Capture the cell that displays the provided text and extract its [x, y] central coordinate. 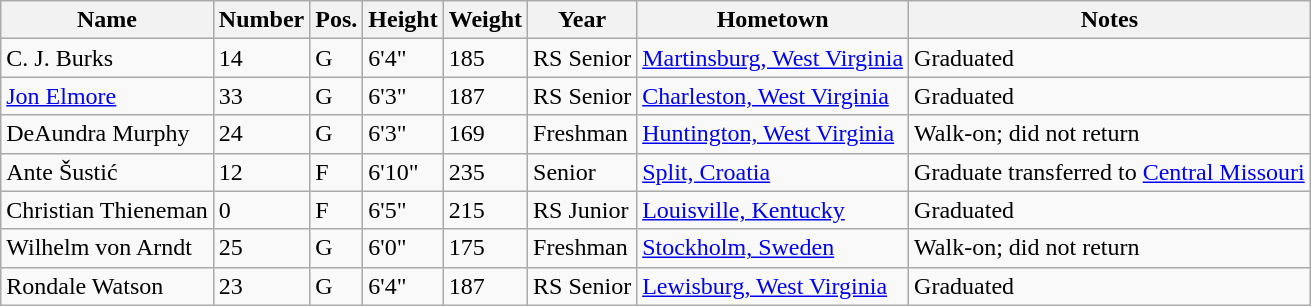
14 [261, 58]
Pos. [336, 20]
Ante Šustić [108, 172]
DeAundra Murphy [108, 134]
Lewisburg, West Virginia [773, 286]
23 [261, 286]
169 [485, 134]
Notes [1110, 20]
Louisville, Kentucky [773, 210]
Huntington, West Virginia [773, 134]
185 [485, 58]
Height [403, 20]
Jon Elmore [108, 96]
Name [108, 20]
Stockholm, Sweden [773, 248]
0 [261, 210]
Senior [582, 172]
Charleston, West Virginia [773, 96]
Rondale Watson [108, 286]
Number [261, 20]
C. J. Burks [108, 58]
RS Junior [582, 210]
175 [485, 248]
Split, Croatia [773, 172]
Christian Thieneman [108, 210]
Martinsburg, West Virginia [773, 58]
Wilhelm von Arndt [108, 248]
215 [485, 210]
235 [485, 172]
24 [261, 134]
Graduate transferred to Central Missouri [1110, 172]
6'0" [403, 248]
25 [261, 248]
Hometown [773, 20]
6'10" [403, 172]
33 [261, 96]
Year [582, 20]
12 [261, 172]
6'5" [403, 210]
Weight [485, 20]
